Detect which cell encompasses the target text, then output its (x, y) center coordinate. 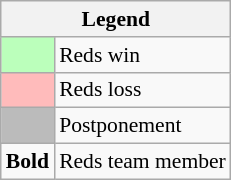
Reds loss (142, 90)
Legend (116, 19)
Reds win (142, 55)
Reds team member (142, 162)
Bold (28, 162)
Postponement (142, 126)
